For the text-containing cell, return its midpoint in (x, y) coordinate format. 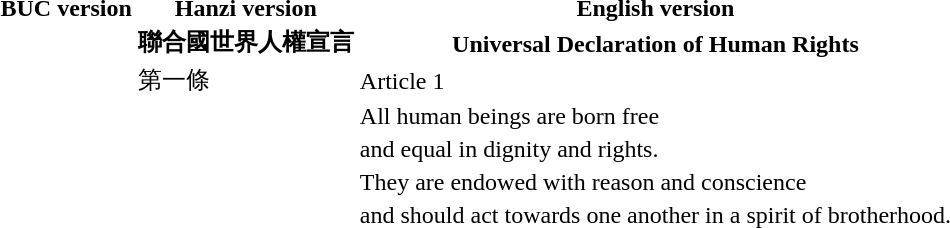
第一條 (246, 81)
聯合國世界人權宣言 (246, 43)
